Pinpoint the cell where the given text exists, returning its [x, y] midpoint coordinate. 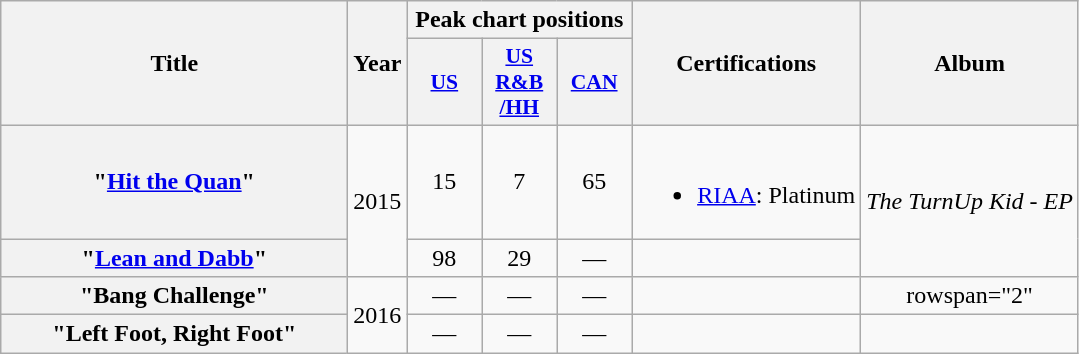
Peak chart positions [520, 20]
2016 [378, 315]
"Bang Challenge" [174, 296]
RIAA: Platinum [746, 182]
Album [970, 64]
"Hit the Quan" [174, 182]
15 [444, 182]
"Left Foot, Right Foot" [174, 334]
98 [444, 257]
65 [594, 182]
Title [174, 64]
CAN [594, 82]
US [444, 82]
rowspan="2" [970, 296]
7 [520, 182]
The TurnUp Kid - EP [970, 200]
29 [520, 257]
USR&B/HH [520, 82]
"Lean and Dabb" [174, 257]
2015 [378, 200]
Year [378, 64]
Certifications [746, 64]
